Extract the (x, y) coordinate from the center of the cell holding the provided text.  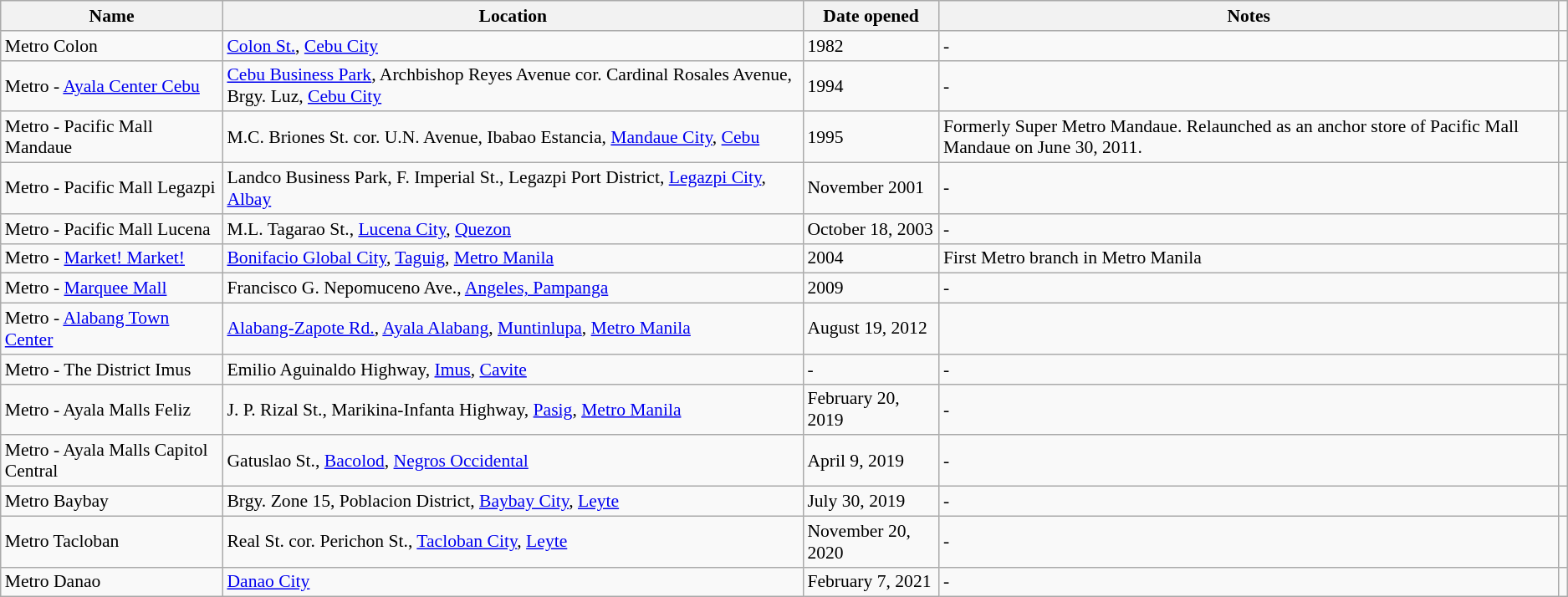
M.L. Tagarao St., Lucena City, Quezon (513, 229)
Colon St., Cebu City (513, 46)
Metro - Ayala Center Cebu (112, 85)
Metro - Pacific Mall Lucena (112, 229)
Location (513, 16)
November 20, 2020 (871, 542)
Metro - Pacific Mall Legazpi (112, 189)
Brgy. Zone 15, Poblacion District, Baybay City, Leyte (513, 502)
M.C. Briones St. cor. U.N. Avenue, Ibabao Estancia, Mandaue City, Cebu (513, 137)
February 20, 2019 (871, 410)
1982 (871, 46)
Metro - Alabang Town Center (112, 329)
Metro - Market! Market! (112, 258)
Metro - Ayala Malls Capitol Central (112, 462)
2004 (871, 258)
First Metro branch in Metro Manila (1249, 258)
2009 (871, 288)
February 7, 2021 (871, 582)
Name (112, 16)
Metro Tacloban (112, 542)
Metro - Pacific Mall Mandaue (112, 137)
July 30, 2019 (871, 502)
Notes (1249, 16)
Real St. cor. Perichon St., Tacloban City, Leyte (513, 542)
Date opened (871, 16)
1994 (871, 85)
Alabang-Zapote Rd., Ayala Alabang, Muntinlupa, Metro Manila (513, 329)
Metro - Marquee Mall (112, 288)
Francisco G. Nepomuceno Ave., Angeles, Pampanga (513, 288)
Emilio Aguinaldo Highway, Imus, Cavite (513, 370)
Metro Danao (112, 582)
J. P. Rizal St., Marikina-Infanta Highway, Pasig, Metro Manila (513, 410)
Metro Baybay (112, 502)
Gatuslao St., Bacolod, Negros Occidental (513, 462)
Danao City (513, 582)
Cebu Business Park, Archbishop Reyes Avenue cor. Cardinal Rosales Avenue, Brgy. Luz, Cebu City (513, 85)
October 18, 2003 (871, 229)
Metro Colon (112, 46)
August 19, 2012 (871, 329)
Metro - Ayala Malls Feliz (112, 410)
1995 (871, 137)
Metro - The District Imus (112, 370)
Bonifacio Global City, Taguig, Metro Manila (513, 258)
Landco Business Park, F. Imperial St., Legazpi Port District, Legazpi City, Albay (513, 189)
November 2001 (871, 189)
Formerly Super Metro Mandaue. Relaunched as an anchor store of Pacific Mall Mandaue on June 30, 2011. (1249, 137)
April 9, 2019 (871, 462)
